Locate the cell with the specified text and output its [X, Y] center coordinate. 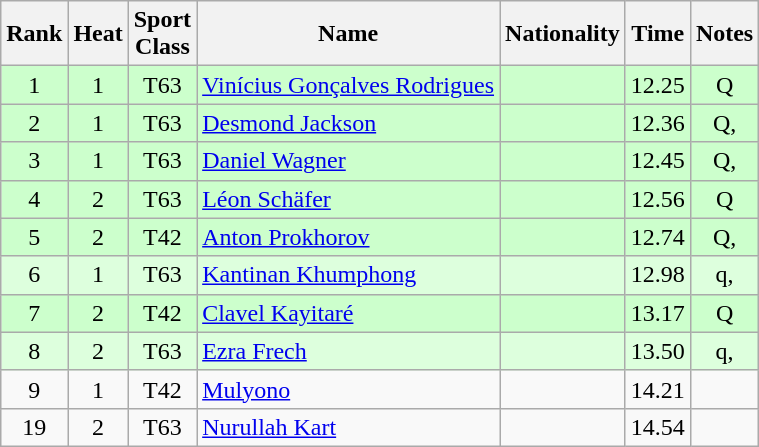
Name [348, 34]
Vinícius Gonçalves Rodrigues [348, 85]
3 [34, 161]
Anton Prokhorov [348, 237]
14.54 [658, 427]
8 [34, 351]
5 [34, 237]
Time [658, 34]
Desmond Jackson [348, 123]
13.50 [658, 351]
Ezra Frech [348, 351]
12.45 [658, 161]
4 [34, 199]
Heat [98, 34]
12.74 [658, 237]
SportClass [162, 34]
Clavel Kayitaré [348, 313]
12.98 [658, 275]
Kantinan Khumphong [348, 275]
Rank [34, 34]
13.17 [658, 313]
Nurullah Kart [348, 427]
Nationality [563, 34]
12.36 [658, 123]
19 [34, 427]
Mulyono [348, 389]
14.21 [658, 389]
Léon Schäfer [348, 199]
9 [34, 389]
12.56 [658, 199]
7 [34, 313]
6 [34, 275]
Daniel Wagner [348, 161]
Notes [724, 34]
12.25 [658, 85]
